Capture the cell that displays the provided text and extract its (x, y) central coordinate. 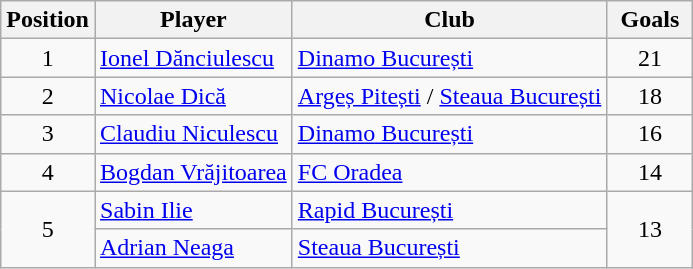
Nicolae Dică (193, 96)
Adrian Neaga (193, 248)
1 (48, 58)
3 (48, 134)
Sabin Ilie (193, 210)
Argeș Pitești / Steaua București (450, 96)
13 (650, 229)
Steaua București (450, 248)
5 (48, 229)
18 (650, 96)
Club (450, 20)
Ionel Dănciulescu (193, 58)
Bogdan Vrăjitoarea (193, 172)
Goals (650, 20)
Claudiu Niculescu (193, 134)
21 (650, 58)
Position (48, 20)
Player (193, 20)
2 (48, 96)
16 (650, 134)
Rapid București (450, 210)
4 (48, 172)
FC Oradea (450, 172)
14 (650, 172)
